Provide the (X, Y) coordinate of the cell's center where the given text is located.  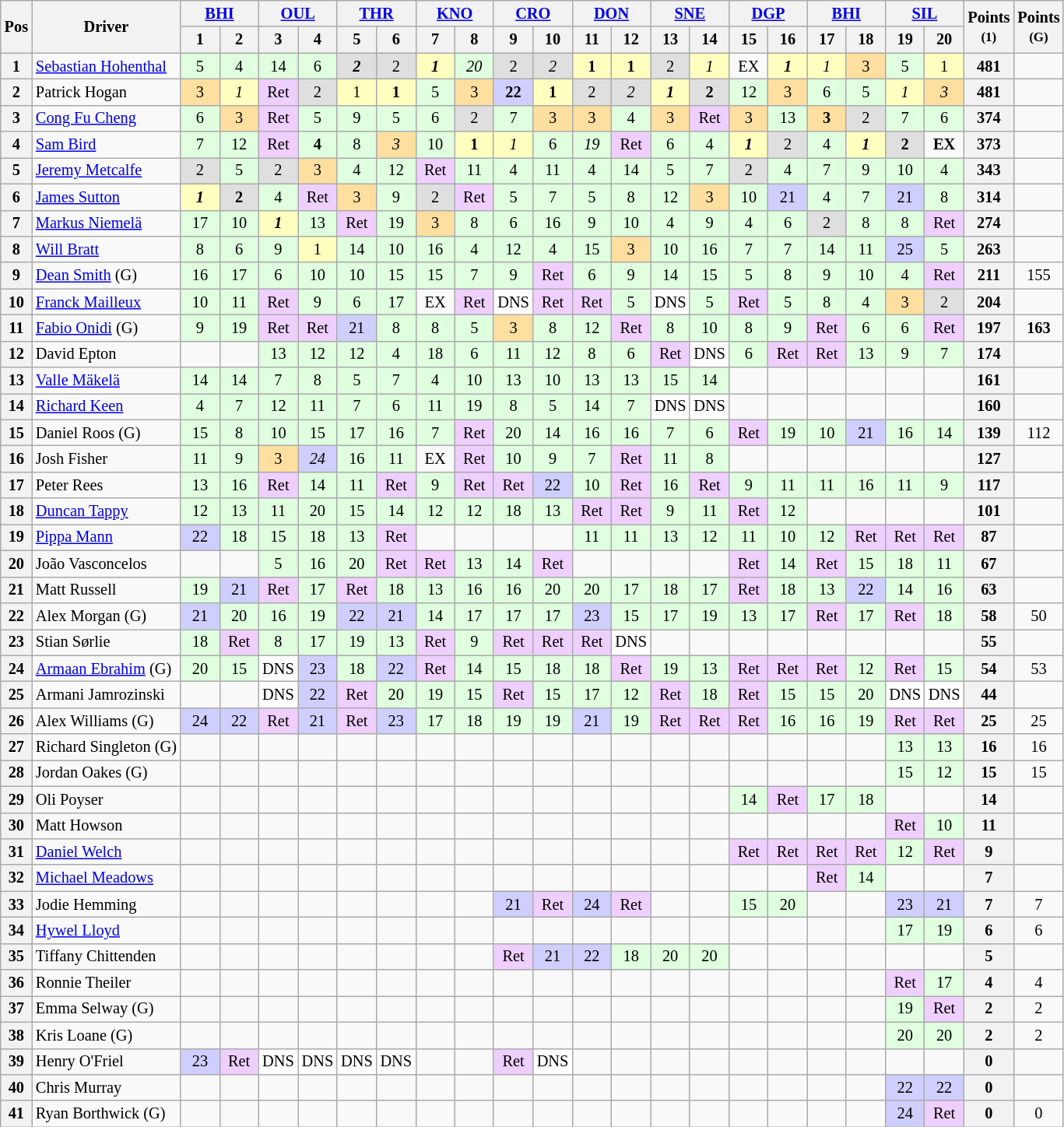
Driver (106, 26)
28 (16, 773)
29 (16, 799)
CRO (532, 13)
87 (989, 537)
Jodie Hemming (106, 904)
Jeremy Metcalfe (106, 170)
Peter Rees (106, 485)
DGP (768, 13)
Daniel Welch (106, 851)
155 (1038, 276)
54 (989, 669)
204 (989, 302)
Daniel Roos (G) (106, 433)
211 (989, 276)
30 (16, 826)
James Sutton (106, 197)
39 (16, 1062)
Will Bratt (106, 249)
Emma Selway (G) (106, 1009)
40 (16, 1087)
163 (1038, 328)
Points(1) (989, 26)
Alex Williams (G) (106, 721)
KNO (455, 13)
274 (989, 223)
161 (989, 381)
53 (1038, 669)
Armani Jamrozinski (106, 694)
DON (612, 13)
Fabio Onidi (G) (106, 328)
Matt Russell (106, 590)
OUL (297, 13)
Dean Smith (G) (106, 276)
63 (989, 590)
Valle Mäkelä (106, 381)
58 (989, 616)
263 (989, 249)
112 (1038, 433)
Ryan Borthwick (G) (106, 1114)
343 (989, 170)
Sebastian Hohenthal (106, 66)
Armaan Ebrahim (G) (106, 669)
Cong Fu Cheng (106, 118)
197 (989, 328)
41 (16, 1114)
Markus Niemelä (106, 223)
Richard Keen (106, 406)
174 (989, 354)
SIL (925, 13)
35 (16, 957)
João Vasconcelos (106, 563)
44 (989, 694)
27 (16, 747)
Tiffany Chittenden (106, 957)
Kris Loane (G) (106, 1035)
Matt Howson (106, 826)
Alex Morgan (G) (106, 616)
26 (16, 721)
55 (989, 642)
Jordan Oakes (G) (106, 773)
Chris Murray (106, 1087)
374 (989, 118)
Oli Poyser (106, 799)
50 (1038, 616)
101 (989, 511)
Josh Fisher (106, 458)
Stian Sørlie (106, 642)
31 (16, 851)
314 (989, 197)
Hywel Lloyd (106, 930)
Duncan Tappy (106, 511)
117 (989, 485)
Patrick Hogan (106, 92)
Pos (16, 26)
33 (16, 904)
Ronnie Theiler (106, 983)
32 (16, 878)
Franck Mailleux (106, 302)
THR (377, 13)
373 (989, 145)
Pippa Mann (106, 537)
67 (989, 563)
127 (989, 458)
139 (989, 433)
Sam Bird (106, 145)
34 (16, 930)
160 (989, 406)
38 (16, 1035)
Henry O'Friel (106, 1062)
Michael Meadows (106, 878)
36 (16, 983)
Points(G) (1038, 26)
Richard Singleton (G) (106, 747)
David Epton (106, 354)
SNE (690, 13)
37 (16, 1009)
